For the text-containing cell, return its midpoint in (X, Y) coordinate format. 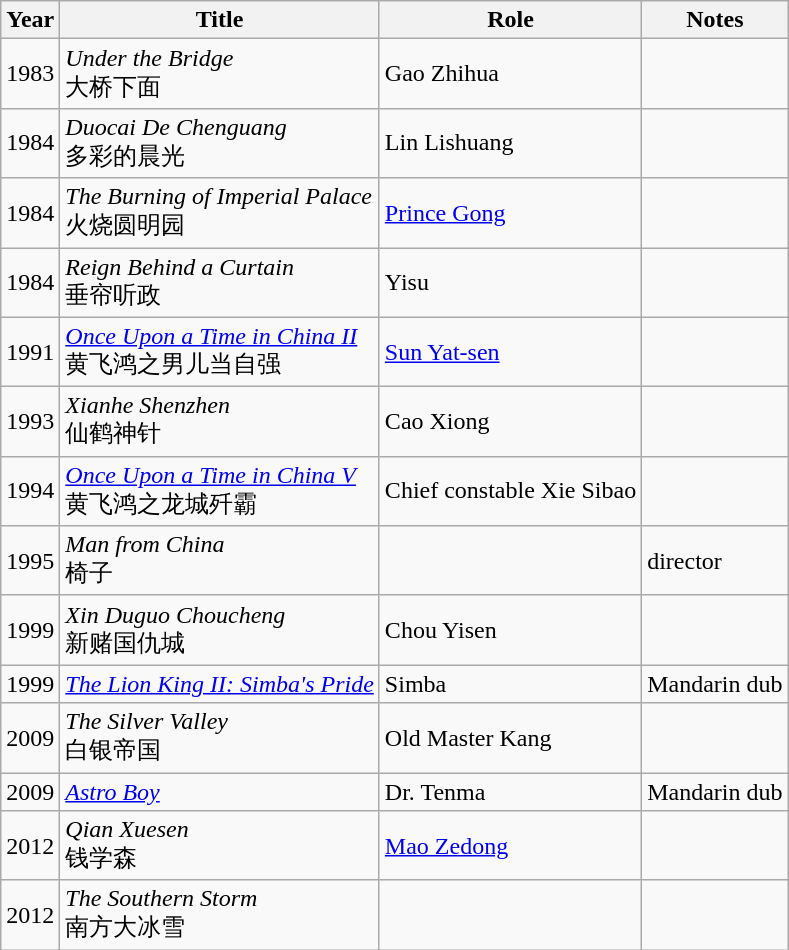
Man from China椅子 (220, 561)
Prince Gong (510, 213)
Yisu (510, 283)
Once Upon a Time in China V黄飞鸿之龙城歼霸 (220, 491)
Sun Yat-sen (510, 352)
The Lion King II: Simba's Pride (220, 684)
Title (220, 20)
Qian Xuesen钱学森 (220, 846)
Lin Lishuang (510, 143)
Astro Boy (220, 791)
Simba (510, 684)
1983 (30, 74)
Cao Xiong (510, 422)
The Silver Valley白银帝国 (220, 738)
Chou Yisen (510, 630)
Once Upon a Time in China II黄飞鸿之男儿当自强 (220, 352)
Old Master Kang (510, 738)
Duocai De Chenguang多彩的晨光 (220, 143)
1994 (30, 491)
Notes (715, 20)
Gao Zhihua (510, 74)
1991 (30, 352)
Role (510, 20)
The Burning of Imperial Palace火烧圆明园 (220, 213)
director (715, 561)
Under the Bridge大桥下面 (220, 74)
1993 (30, 422)
Chief constable Xie Sibao (510, 491)
Xin Duguo Choucheng新赌国仇城 (220, 630)
1995 (30, 561)
Dr. Tenma (510, 791)
Xianhe Shenzhen仙鹤神针 (220, 422)
The Southern Storm南方大冰雪 (220, 915)
Reign Behind a Curtain垂帘听政 (220, 283)
Mao Zedong (510, 846)
Year (30, 20)
